Locate the cell with the specified text and output its (X, Y) center coordinate. 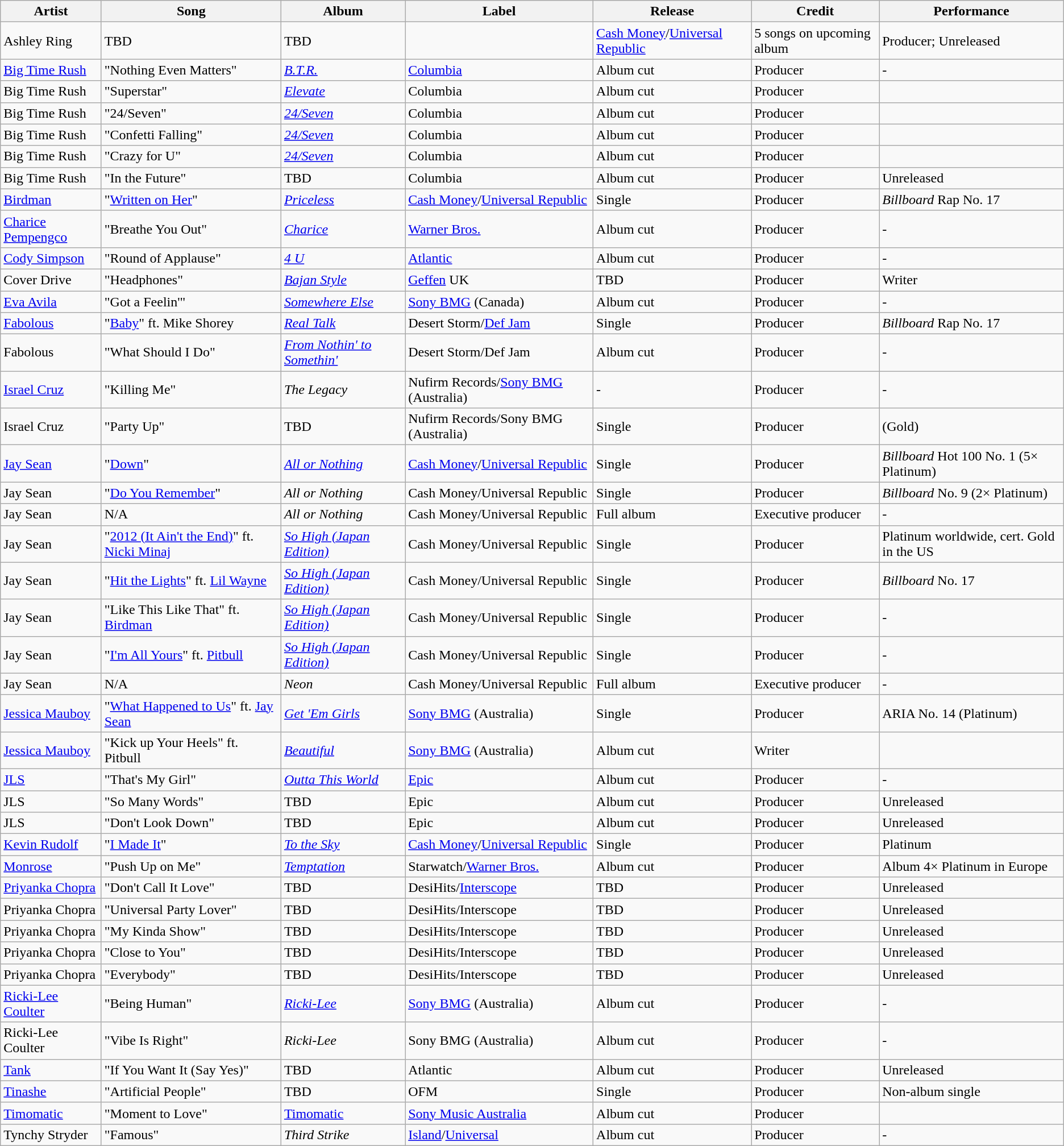
Producer; Unreleased (972, 41)
Sony Music Australia (499, 1113)
4 U (343, 258)
Warner Bros. (499, 229)
"2012 (It Ain't the End)" ft. Nicki Minaj (191, 543)
"Killing Me" (191, 390)
"Don't Call It Love" (191, 888)
B.T.R. (343, 70)
Geffen UK (499, 280)
Tinashe (51, 1091)
Billboard Hot 100 No. 1 (5× Platinum) (972, 464)
"24/Seven" (191, 113)
"Got a Feelin'" (191, 302)
"In the Future" (191, 178)
ARIA No. 14 (Platinum) (972, 713)
Somewhere Else (343, 302)
"Everybody" (191, 974)
Billboard No. 17 (972, 581)
Kevin Rudolf (51, 845)
"Vibe Is Right" (191, 1040)
Neon (343, 684)
Birdman (51, 200)
Cody Simpson (51, 258)
Third Strike (343, 1135)
"If You Want It (Say Yes)" (191, 1070)
"Artificial People" (191, 1091)
Temptation (343, 866)
"Headphones" (191, 280)
The Legacy (343, 390)
Non-album single (972, 1091)
"What Should I Do" (191, 352)
Credit (815, 11)
To the Sky (343, 845)
OFM (499, 1091)
Song (191, 11)
Platinum worldwide, cert. Gold in the US (972, 543)
"I Made It" (191, 845)
"Kick up Your Heels" ft. Pitbull (191, 750)
Cover Drive (51, 280)
Album (343, 11)
5 songs on upcoming album (815, 41)
"Famous" (191, 1135)
Bajan Style (343, 280)
"That's My Girl" (191, 779)
Charice (343, 229)
Ashley Ring (51, 41)
"Down" (191, 464)
"My Kinda Show" (191, 931)
(Gold) (972, 426)
Billboard No. 9 (2× Platinum) (972, 493)
Island/Universal (499, 1135)
"Superstar" (191, 92)
Beautiful (343, 750)
Tynchy Stryder (51, 1135)
Get 'Em Girls (343, 713)
"Party Up" (191, 426)
Priceless (343, 200)
Tank (51, 1070)
"Hit the Lights" ft. Lil Wayne (191, 581)
Eva Avila (51, 302)
"Baby" ft. Mike Shorey (191, 323)
Charice Pempengco (51, 229)
Label (499, 11)
"Written on Her" (191, 200)
Platinum (972, 845)
"I'm All Yours" ft. Pitbull (191, 655)
"Confetti Falling" (191, 135)
"Being Human" (191, 1004)
"Breathe You Out" (191, 229)
"Like This Like That" ft. Birdman (191, 617)
Monrose (51, 866)
Elevate (343, 92)
"Push Up on Me" (191, 866)
"Nothing Even Matters" (191, 70)
Real Talk (343, 323)
From Nothin' to Somethin' (343, 352)
Release (672, 11)
"So Many Words" (191, 801)
Performance (972, 11)
"Crazy for U" (191, 156)
Starwatch/Warner Bros. (499, 866)
Artist (51, 11)
"Round of Applause" (191, 258)
"What Happened to Us" ft. Jay Sean (191, 713)
Outta This World (343, 779)
"Don't Look Down" (191, 823)
"Moment to Love" (191, 1113)
"Do You Remember" (191, 493)
"Universal Party Lover" (191, 910)
Sony BMG (Canada) (499, 302)
"Close to You" (191, 953)
Album 4× Platinum in Europe (972, 866)
